For the text-containing cell, return its midpoint in [X, Y] coordinate format. 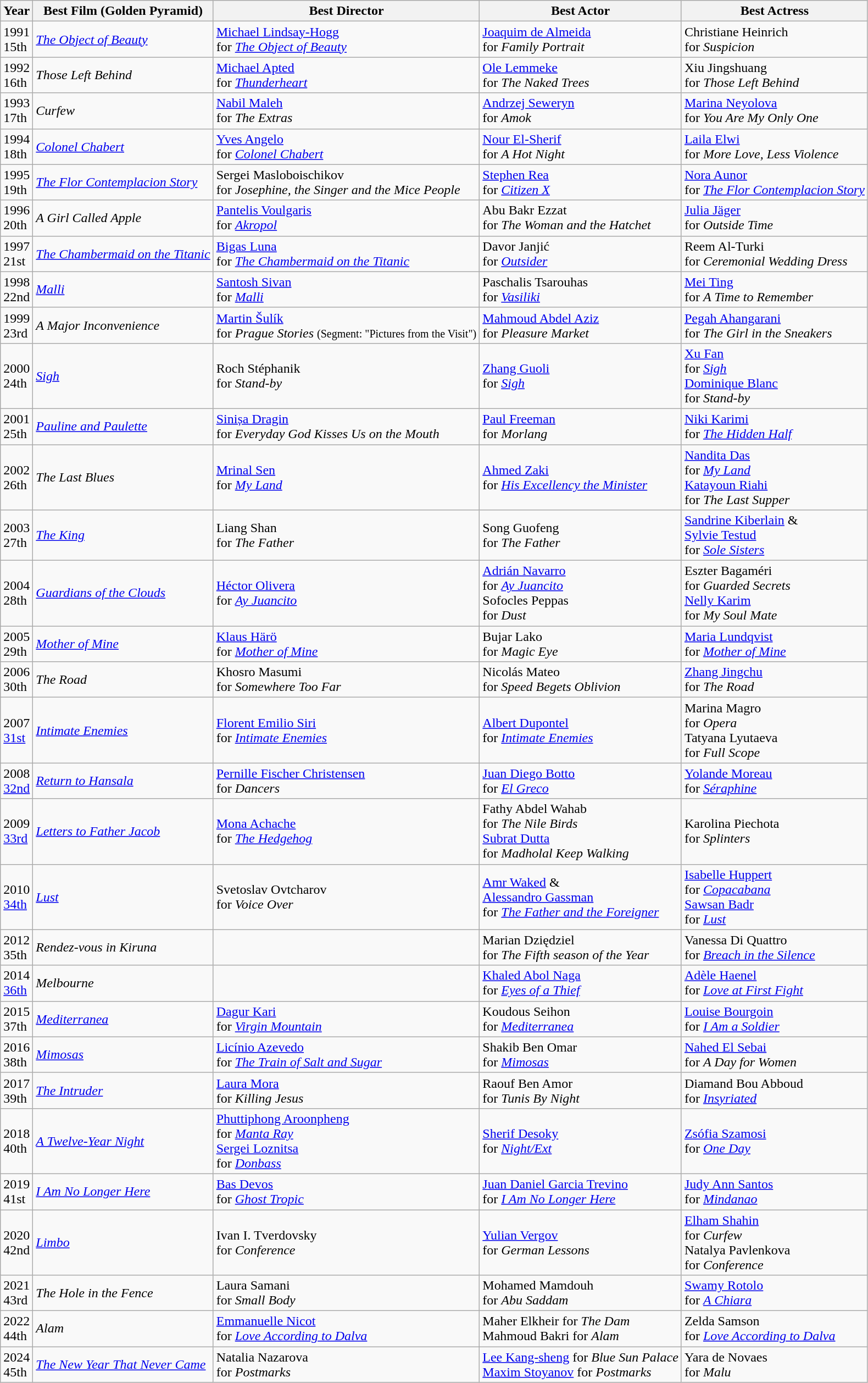
Best Actress [775, 11]
Those Left Behind [123, 75]
200933rd [16, 831]
Alam [123, 1329]
Khosro Masumifor Somewhere Too Far [346, 679]
Pernille Fischer Christensenfor Dancers [346, 781]
Florent Emilio Sirifor Intimate Enemies [346, 730]
Eszter Bagamérifor Guarded SecretsNelly Karimfor My Soul Mate [775, 594]
Limbo [123, 1242]
Malli [123, 289]
Marina Neyolovafor You Are My Only One [775, 111]
201739th [16, 1091]
199620th [16, 218]
Mrinal Senfor My Land [346, 477]
Klaus Häröfor Mother of Mine [346, 644]
Mimosas [123, 1054]
Zhang Guolifor Sigh [581, 376]
Maria Lundqvistfor Mother of Mine [775, 644]
Emmanuelle Nicotfor Love According to Dalva [346, 1329]
Best Film (Golden Pyramid) [123, 11]
Zelda Samsonfor Love According to Dalva [775, 1329]
I Am No Longer Here [123, 1192]
Phuttiphong Aroonphengfor Manta RaySergei Loznitsafor Donbass [346, 1141]
Raouf Ben Amorfor Tunis By Night [581, 1091]
Nora Aunorfor The Flor Contemplacion Story [775, 182]
Nandita Dasfor My LandKatayoun Riahifor The Last Supper [775, 477]
Bujar Lakofor Magic Eye [581, 644]
Khaled Abol Nagafor Eyes of a Thief [581, 983]
Bas Devosfor Ghost Tropic [346, 1192]
A Girl Called Apple [123, 218]
The Object of Beauty [123, 40]
Mona Achachefor The Hedgehog [346, 831]
Shakib Ben Omarfor Mimosas [581, 1054]
199418th [16, 146]
Ivan I. Tverdovskyfor Conference [346, 1242]
Pantelis Voulgarisfor Akropol [346, 218]
Swamy Rotolofor A Chiara [775, 1293]
Xiu Jingshuangfor Those Left Behind [775, 75]
Héctor Oliverafor Ay Juancito [346, 594]
Niki Karimifor The Hidden Half [775, 427]
Davor Janjićfor Outsider [581, 254]
The Hole in the Fence [123, 1293]
Michael Aptedfor Thunderheart [346, 75]
Maher Elkheir for The DamMahmoud Bakri for Alam [581, 1329]
Intimate Enemies [123, 730]
Paul Freemanfor Morlang [581, 427]
Guardians of the Clouds [123, 594]
Christiane Heinrichfor Suspicion [775, 40]
The New Year That Never Came [123, 1364]
The Chambermaid on the Titanic [123, 254]
199115th [16, 40]
Nour El-Sheriffor A Hot Night [581, 146]
201537th [16, 1019]
Abu Bakr Ezzatfor The Woman and the Hatchet [581, 218]
Marina Magrofor OperaTatyana Lyutaevafor Full Scope [775, 730]
Colonel Chabert [123, 146]
Licínio Azevedofor The Train of Salt and Sugar [346, 1054]
Yves Angelofor Colonel Chabert [346, 146]
Letters to Father Jacob [123, 831]
Best Actor [581, 11]
A Major Inconvenience [123, 325]
199721st [16, 254]
The Last Blues [123, 477]
Mahmoud Abdel Azizfor Pleasure Market [581, 325]
Isabelle Huppertfor CopacabanaSawsan Badrfor Lust [775, 897]
Mediterranea [123, 1019]
Koudous Seihonfor Mediterranea [581, 1019]
Amr Waked &Alessandro Gassmanfor The Father and the Foreigner [581, 897]
Joaquim de Almeidafor Family Portrait [581, 40]
Pauline and Paulette [123, 427]
201235th [16, 948]
Michael Lindsay-Hoggfor The Object of Beauty [346, 40]
Pegah Ahangaranifor The Girl in the Sneakers [775, 325]
Fathy Abdel Wahabfor The Nile BirdsSubrat Duttafor Madholal Keep Walking [581, 831]
Vanessa Di Quattrofor Breach in the Silence [775, 948]
Laura Morafor Killing Jesus [346, 1091]
Mei Tingfor A Time to Remember [775, 289]
200832nd [16, 781]
Paschalis Tsarouhasfor Vasiliki [581, 289]
The Intruder [123, 1091]
Adèle Haenelfor Love at First Fight [775, 983]
Adrián Navarrofor Ay JuancitoSofocles Peppasfor Dust [581, 594]
Mohamed Mamdouhfor Abu Saddam [581, 1293]
Return to Hansala [123, 781]
201840th [16, 1141]
Laura Samanifor Small Body [346, 1293]
Svetoslav Ovtcharovfor Voice Over [346, 897]
Juan Daniel Garcia Trevinofor I Am No Longer Here [581, 1192]
200630th [16, 679]
Santosh Sivanfor Malli [346, 289]
Marian Dziędzielfor The Fifth season of the Year [581, 948]
Andrzej Sewerynfor Amok [581, 111]
Diamand Bou Abboudfor Insyriated [775, 1091]
201034th [16, 897]
Mother of Mine [123, 644]
202244th [16, 1329]
Zhang Jingchufor The Road [775, 679]
Dagur Karifor Virgin Mountain [346, 1019]
Lee Kang-sheng for Blue Sun Palace Maxim Stoyanov for Postmarks [581, 1364]
200731st [16, 730]
199822nd [16, 289]
Juan Diego Bottofor El Greco [581, 781]
202143rd [16, 1293]
Ahmed Zakifor His Excellency the Minister [581, 477]
Liang Shanfor The Father [346, 535]
Martin Šulíkfor Prague Stories (Segment: "Pictures from the Visit") [346, 325]
Yara de Novaesfor Malu [775, 1364]
Laila Elwifor More Love, Less Violence [775, 146]
Year [16, 11]
200125th [16, 427]
200428th [16, 594]
202445th [16, 1364]
A Twelve-Year Night [123, 1141]
Elham Shahinfor CurfewNatalya Pavlenkovafor Conference [775, 1242]
Julia Jägerfor Outside Time [775, 218]
Curfew [123, 111]
Karolina Piechotafor Splinters [775, 831]
201436th [16, 983]
Reem Al-Turkifor Ceremonial Wedding Dress [775, 254]
Yolande Moreaufor Séraphine [775, 781]
Albert Dupontelfor Intimate Enemies [581, 730]
Sherif Desokyfor Night/Ext [581, 1141]
Nahed El Sebaifor A Day for Women [775, 1054]
202042nd [16, 1242]
199216th [16, 75]
Roch Stéphanikfor Stand-by [346, 376]
199317th [16, 111]
Sigh [123, 376]
Louise Bourgoinfor I Am a Soldier [775, 1019]
Nabil Malehfor The Extras [346, 111]
Bigas Lunafor The Chambermaid on the Titanic [346, 254]
Best Director [346, 11]
201941st [16, 1192]
The Road [123, 679]
200024th [16, 376]
Song Guofengfor The Father [581, 535]
Lust [123, 897]
Sinișa Draginfor Everyday God Kisses Us on the Mouth [346, 427]
Yulian Vergovfor German Lessons [581, 1242]
Sergei Masloboischikovfor Josephine, the Singer and the Mice People [346, 182]
Xu Fanfor SighDominique Blancfor Stand-by [775, 376]
The King [123, 535]
Sandrine Kiberlain &Sylvie Testudfor Sole Sisters [775, 535]
The Flor Contemplacion Story [123, 182]
200226th [16, 477]
Zsófia Szamosifor One Day [775, 1141]
199519th [16, 182]
Melbourne [123, 983]
Natalia Nazarovafor Postmarks [346, 1364]
201638th [16, 1054]
200327th [16, 535]
199923rd [16, 325]
Ole Lemmekefor The Naked Trees [581, 75]
Nicolás Mateofor Speed Begets Oblivion [581, 679]
Rendez-vous in Kiruna [123, 948]
Judy Ann Santosfor Mindanao [775, 1192]
Stephen Reafor Citizen X [581, 182]
200529th [16, 644]
